Locate the cell with the specified text and output its (X, Y) center coordinate. 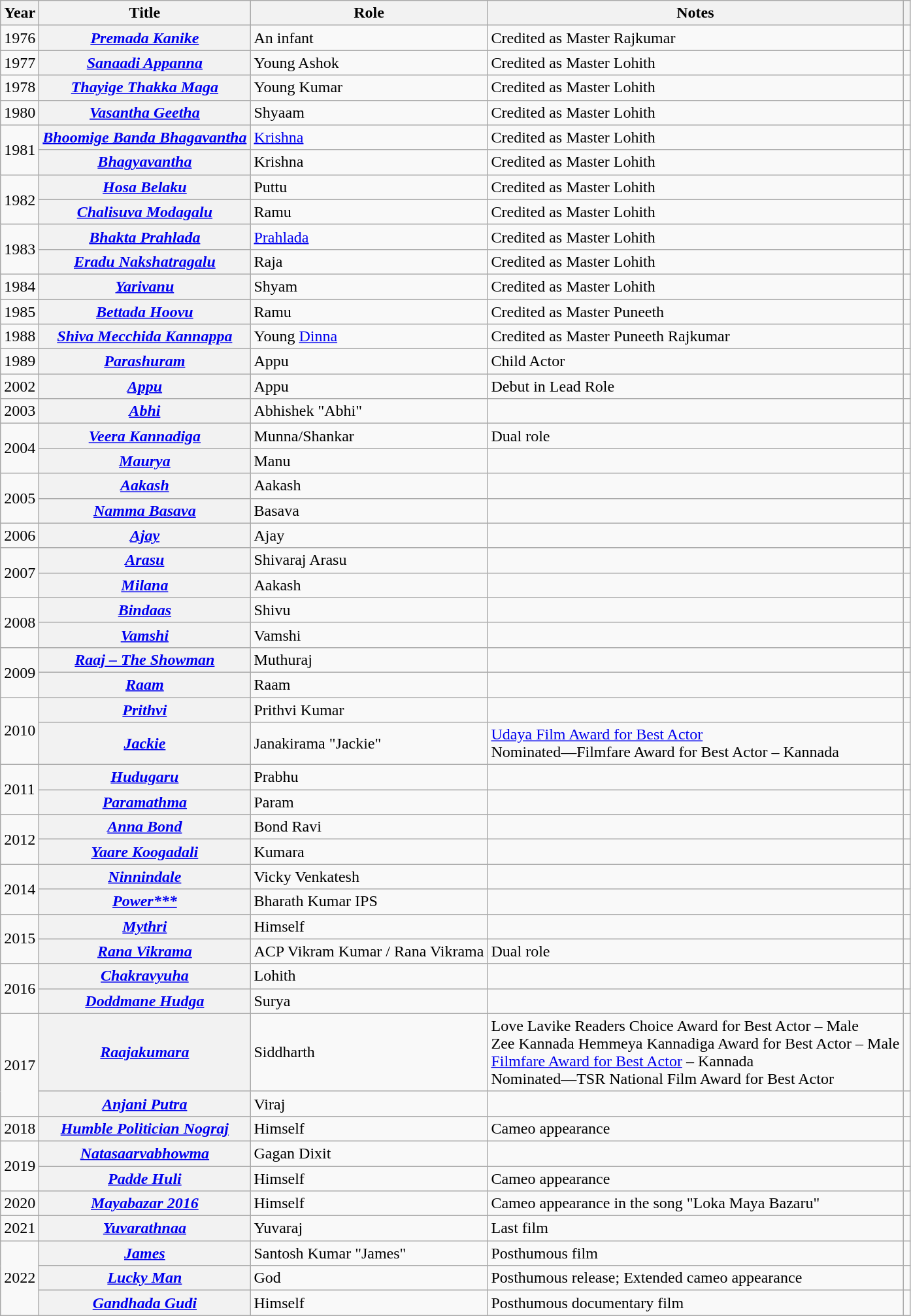
2009 (20, 672)
An infant (369, 38)
1989 (20, 362)
2018 (20, 1128)
Humble Politician Nograj (145, 1128)
Mythri (145, 926)
Kumara (369, 852)
Manu (369, 461)
Raja (369, 262)
1981 (20, 150)
Surya (369, 1001)
Prabhu (369, 777)
Bond Ravi (369, 827)
Shiva Mecchida Kannappa (145, 337)
Eradu Nakshatragalu (145, 262)
2003 (20, 411)
2005 (20, 498)
Doddmane Hudga (145, 1001)
Abhi (145, 411)
1977 (20, 63)
Yarivanu (145, 286)
Vicky Venkatesh (369, 877)
Shivaraj Arasu (369, 560)
Lucky Man (145, 1278)
Young Dinna (369, 337)
Janakirama "Jackie" (369, 744)
2014 (20, 889)
Anjani Putra (145, 1104)
Role (369, 13)
Thayige Thakka Maga (145, 88)
2021 (20, 1228)
1983 (20, 249)
Siddharth (369, 1053)
1982 (20, 199)
1980 (20, 112)
Anna Bond (145, 827)
Yaare Koogadali (145, 852)
Credited as Master Puneeth Rajkumar (695, 337)
1978 (20, 88)
1988 (20, 337)
Premada Kanike (145, 38)
Bettada Hoovu (145, 312)
Natasaarvabhowma (145, 1153)
Young Ashok (369, 63)
Parashuram (145, 362)
Jackie (145, 744)
Yuvarathnaa (145, 1228)
Last film (695, 1228)
ACP Vikram Kumar / Rana Vikrama (369, 951)
Abhishek "Abhi" (369, 411)
Notes (695, 13)
Year (20, 13)
2016 (20, 988)
Shyam (369, 286)
Title (145, 13)
Viraj (369, 1104)
Posthumous film (695, 1253)
Padde Huli (145, 1179)
Bhoomige Banda Bhagavantha (145, 137)
2019 (20, 1166)
Namma Basava (145, 511)
Cameo appearance in the song "Loka Maya Bazaru" (695, 1204)
Bhakta Prahlada (145, 237)
Basava (369, 511)
Mayabazar 2016 (145, 1204)
Milana (145, 585)
2020 (20, 1204)
Udaya Film Award for Best Actor Nominated—Filmfare Award for Best Actor – Kannada (695, 744)
Raaj – The Showman (145, 660)
2015 (20, 939)
Gagan Dixit (369, 1153)
Child Actor (695, 362)
Rana Vikrama (145, 951)
Credited as Master Rajkumar (695, 38)
Paramathma (145, 802)
Raajakumara (145, 1053)
Bharath Kumar IPS (369, 902)
Chakravyuha (145, 976)
James (145, 1253)
Ninnindale (145, 877)
2011 (20, 790)
Puttu (369, 187)
Muthuraj (369, 660)
Power*** (145, 902)
Hudugaru (145, 777)
Debut in Lead Role (695, 386)
Bindaas (145, 610)
2022 (20, 1278)
Munna/Shankar (369, 436)
2006 (20, 535)
Shivu (369, 610)
2004 (20, 448)
Credited as Master Puneeth (695, 312)
Prahlada (369, 237)
Vasantha Geetha (145, 112)
2010 (20, 731)
Sanaadi Appanna (145, 63)
2017 (20, 1064)
2008 (20, 622)
2002 (20, 386)
Yuvaraj (369, 1228)
Lohith (369, 976)
1984 (20, 286)
Bhagyavantha (145, 162)
Maurya (145, 461)
Chalisuva Modagalu (145, 212)
2007 (20, 573)
Posthumous documentary film (695, 1303)
Shyaam (369, 112)
1976 (20, 38)
God (369, 1278)
Prithvi (145, 709)
Arasu (145, 560)
Veera Kannadiga (145, 436)
2012 (20, 839)
1985 (20, 312)
Young Kumar (369, 88)
Posthumous release; Extended cameo appearance (695, 1278)
Param (369, 802)
Hosa Belaku (145, 187)
Santosh Kumar "James" (369, 1253)
Prithvi Kumar (369, 709)
Gandhada Gudi (145, 1303)
